Return the [X, Y] coordinate for the center point of the cell that contains the specified text.  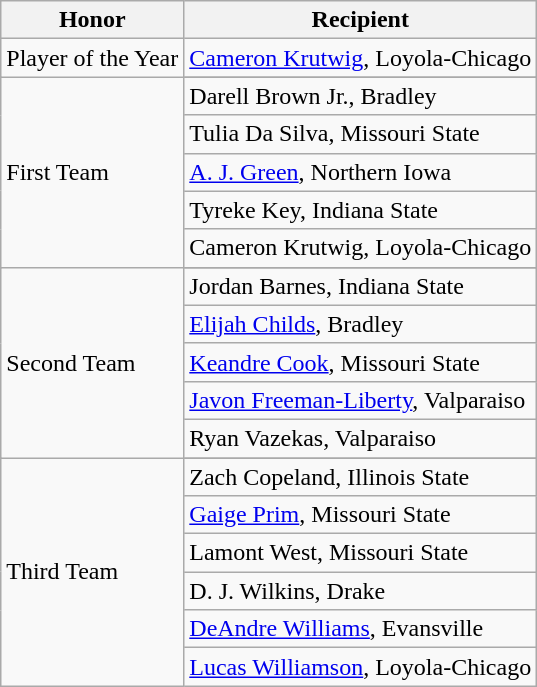
Recipient [360, 20]
Darell Brown Jr., Bradley [360, 96]
Third Team [92, 572]
Zach Copeland, Illinois State [360, 477]
A. J. Green, Northern Iowa [360, 172]
Honor [92, 20]
Tyreke Key, Indiana State [360, 210]
D. J. Wilkins, Drake [360, 591]
Gaige Prim, Missouri State [360, 515]
Javon Freeman-Liberty, Valparaiso [360, 400]
First Team [92, 172]
Lamont West, Missouri State [360, 553]
Lucas Williamson, Loyola-Chicago [360, 667]
Elijah Childs, Bradley [360, 324]
DeAndre Williams, Evansville [360, 629]
Player of the Year [92, 58]
Keandre Cook, Missouri State [360, 362]
Jordan Barnes, Indiana State [360, 286]
Tulia Da Silva, Missouri State [360, 134]
Ryan Vazekas, Valparaiso [360, 438]
Second Team [92, 362]
